From the cell containing the given text, extract its center point as (x, y) coordinate. 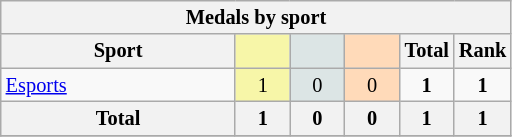
Esports (118, 85)
Sport (118, 51)
Rank (482, 51)
Medals by sport (256, 17)
